Search for the cell housing the specified text and yield its [X, Y] center coordinate. 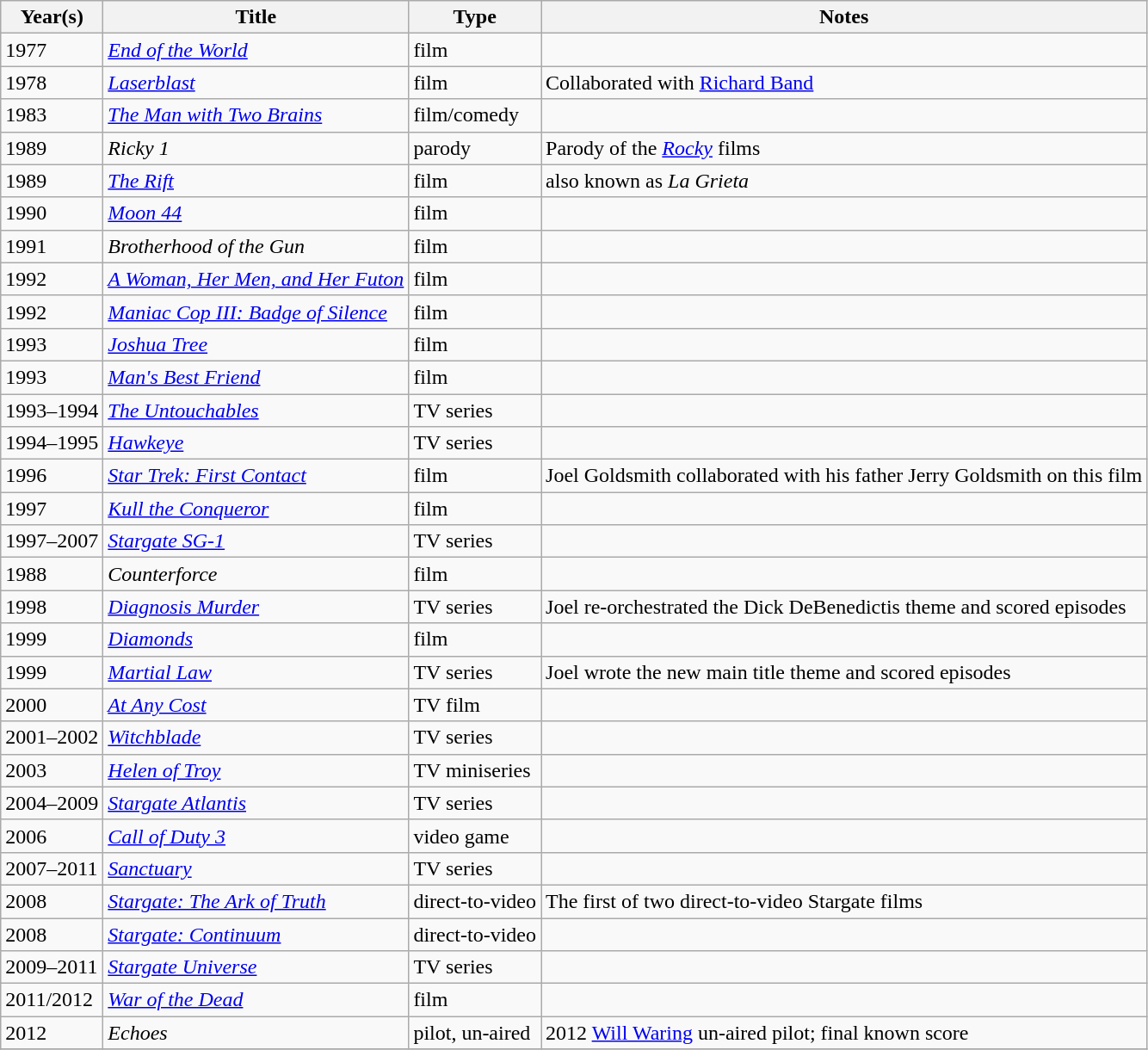
Sanctuary [256, 868]
Kull the Conqueror [256, 509]
Type [475, 17]
Diamonds [256, 639]
Ricky 1 [256, 148]
Helen of Troy [256, 770]
2004–2009 [52, 803]
2012 Will Waring un-aired pilot; final known score [844, 1033]
The Rift [256, 181]
Moon 44 [256, 213]
Joel re-orchestrated the Dick DeBenedictis theme and scored episodes [844, 607]
Stargate: Continuum [256, 934]
TV film [475, 705]
2012 [52, 1033]
Title [256, 17]
Diagnosis Murder [256, 607]
Joel Goldsmith collaborated with his father Jerry Goldsmith on this film [844, 476]
Maniac Cop III: Badge of Silence [256, 312]
1997–2007 [52, 541]
Stargate Universe [256, 967]
The Man with Two Brains [256, 115]
2003 [52, 770]
2001–2002 [52, 738]
The first of two direct-to-video Stargate films [844, 901]
video game [475, 836]
2000 [52, 705]
2011/2012 [52, 1000]
Stargate SG-1 [256, 541]
War of the Dead [256, 1000]
Parody of the Rocky films [844, 148]
TV miniseries [475, 770]
2006 [52, 836]
1977 [52, 50]
1997 [52, 509]
Notes [844, 17]
The Untouchables [256, 411]
Laserblast [256, 83]
1993–1994 [52, 411]
1994–1995 [52, 443]
Man's Best Friend [256, 377]
A Woman, Her Men, and Her Futon [256, 279]
End of the World [256, 50]
Collaborated with Richard Band [844, 83]
Joshua Tree [256, 344]
Counterforce [256, 574]
1996 [52, 476]
At Any Cost [256, 705]
Star Trek: First Contact [256, 476]
parody [475, 148]
1983 [52, 115]
Stargate: The Ark of Truth [256, 901]
Stargate Atlantis [256, 803]
Witchblade [256, 738]
film/comedy [475, 115]
1990 [52, 213]
2007–2011 [52, 868]
1978 [52, 83]
1998 [52, 607]
also known as La Grieta [844, 181]
Call of Duty 3 [256, 836]
Year(s) [52, 17]
1991 [52, 246]
Joel wrote the new main title theme and scored episodes [844, 672]
Brotherhood of the Gun [256, 246]
Hawkeye [256, 443]
1988 [52, 574]
Martial Law [256, 672]
2009–2011 [52, 967]
pilot, un-aired [475, 1033]
Echoes [256, 1033]
